Scan for the cell matching the given text and deliver its (x, y) coordinate at center. 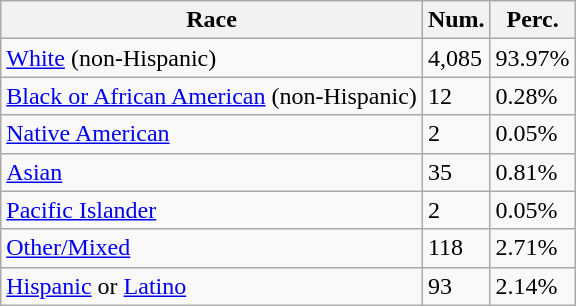
White (non-Hispanic) (212, 58)
Black or African American (non-Hispanic) (212, 96)
35 (456, 172)
Perc. (532, 20)
93.97% (532, 58)
Num. (456, 20)
2.71% (532, 248)
2.14% (532, 286)
0.28% (532, 96)
Hispanic or Latino (212, 286)
Race (212, 20)
12 (456, 96)
4,085 (456, 58)
Other/Mixed (212, 248)
93 (456, 286)
Asian (212, 172)
Pacific Islander (212, 210)
0.81% (532, 172)
Native American (212, 134)
118 (456, 248)
